Pinpoint the cell where the given text exists, returning its [X, Y] midpoint coordinate. 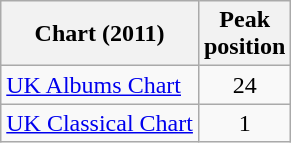
UK Albums Chart [100, 85]
Chart (2011) [100, 34]
1 [244, 123]
24 [244, 85]
UK Classical Chart [100, 123]
Peakposition [244, 34]
